Scan for the cell matching the given text and deliver its (X, Y) coordinate at center. 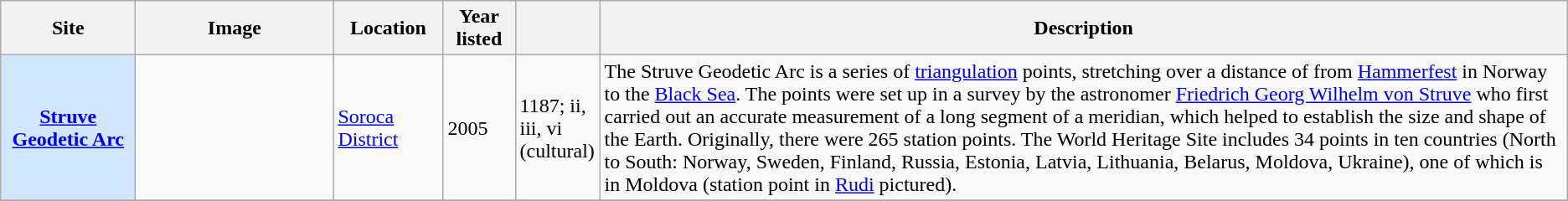
2005 (479, 127)
1187; ii, iii, vi (cultural) (558, 127)
Description (1084, 28)
Year listed (479, 28)
Image (235, 28)
Soroca District (389, 127)
Struve Geodetic Arc (69, 127)
Location (389, 28)
Site (69, 28)
